Detect which cell encompasses the target text, then output its [x, y] center coordinate. 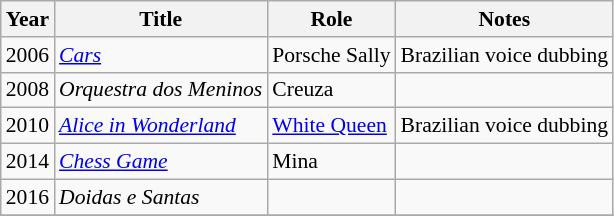
Creuza [331, 90]
Orquestra dos Meninos [160, 90]
Chess Game [160, 162]
Notes [505, 19]
Role [331, 19]
White Queen [331, 126]
2008 [28, 90]
2016 [28, 197]
Porsche Sally [331, 55]
Cars [160, 55]
Mina [331, 162]
Title [160, 19]
2014 [28, 162]
Doidas e Santas [160, 197]
2010 [28, 126]
Year [28, 19]
2006 [28, 55]
Alice in Wonderland [160, 126]
